Output the (x, y) coordinate of the center of the cell containing the given text.  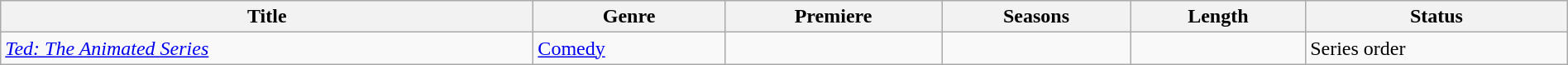
Title (267, 17)
Ted: The Animated Series (267, 48)
Seasons (1036, 17)
Status (1437, 17)
Premiere (834, 17)
Series order (1437, 48)
Length (1218, 17)
Comedy (629, 48)
Genre (629, 17)
